Provide the (x, y) coordinate of the cell's center where the given text is located.  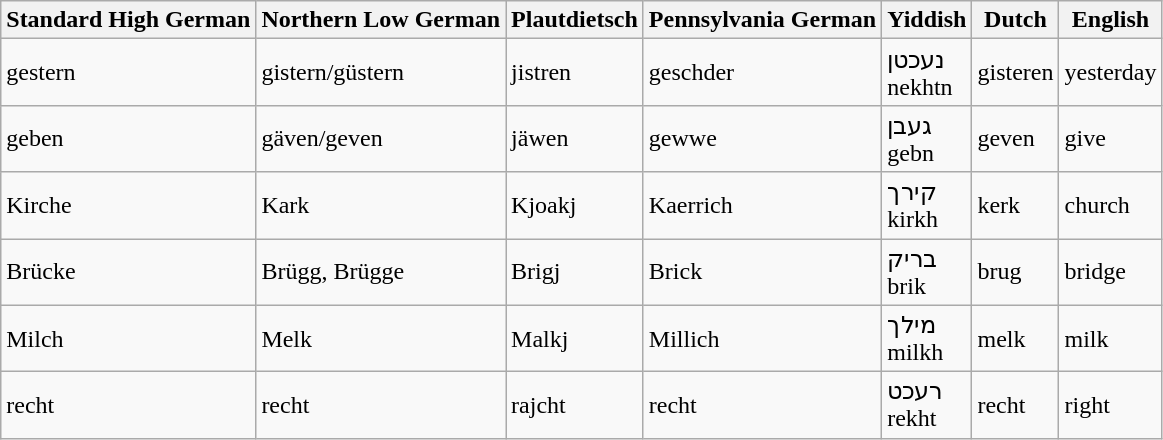
jäwen (575, 138)
Brigj (575, 272)
English (1110, 20)
bridge (1110, 272)
right (1110, 406)
קירךkirkh (927, 206)
Malkj (575, 338)
brug (1016, 272)
Yiddish (927, 20)
yesterday (1110, 72)
jistren (575, 72)
נעכטןnekhtn (927, 72)
geschder (762, 72)
geben (128, 138)
רעכטrekht (927, 406)
Kjoakj (575, 206)
Standard High German (128, 20)
Melk (381, 338)
gisteren (1016, 72)
gäven/geven (381, 138)
געבןgebn (927, 138)
gistern/güstern (381, 72)
Dutch (1016, 20)
kerk (1016, 206)
Milch (128, 338)
gestern (128, 72)
Pennsylvania German (762, 20)
בריקbrik (927, 272)
Northern Low German (381, 20)
Plautdietsch (575, 20)
geven (1016, 138)
church (1110, 206)
מילךmilkh (927, 338)
give (1110, 138)
milk (1110, 338)
rajcht (575, 406)
Kirche (128, 206)
Kark (381, 206)
melk (1016, 338)
Brick (762, 272)
Millich (762, 338)
Brücke (128, 272)
Brügg, Brügge (381, 272)
Kaerrich (762, 206)
gewwe (762, 138)
